Search for the cell housing the specified text and yield its (X, Y) center coordinate. 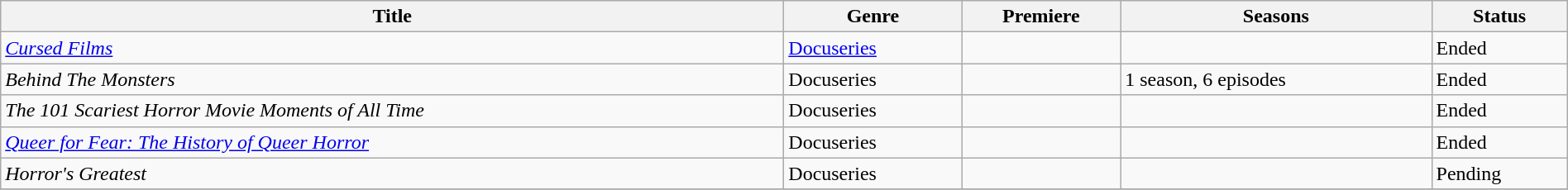
Seasons (1276, 17)
1 season, 6 episodes (1276, 79)
Cursed Films (392, 48)
Premiere (1041, 17)
Title (392, 17)
Horror's Greatest (392, 173)
Queer for Fear: The History of Queer Horror (392, 142)
Behind The Monsters (392, 79)
Status (1499, 17)
Genre (873, 17)
Pending (1499, 173)
The 101 Scariest Horror Movie Moments of All Time (392, 111)
